Determine the (x, y) coordinate at the center of the cell enclosing the given text.  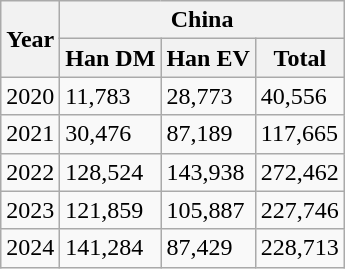
28,773 (208, 96)
121,859 (110, 210)
2022 (30, 172)
141,284 (110, 248)
117,665 (300, 134)
2023 (30, 210)
China (202, 20)
2020 (30, 96)
105,887 (208, 210)
2024 (30, 248)
Total (300, 58)
272,462 (300, 172)
87,429 (208, 248)
228,713 (300, 248)
Han EV (208, 58)
Han DM (110, 58)
143,938 (208, 172)
40,556 (300, 96)
128,524 (110, 172)
11,783 (110, 96)
2021 (30, 134)
227,746 (300, 210)
87,189 (208, 134)
30,476 (110, 134)
Year (30, 39)
